Pinpoint the cell where the given text exists, returning its [X, Y] midpoint coordinate. 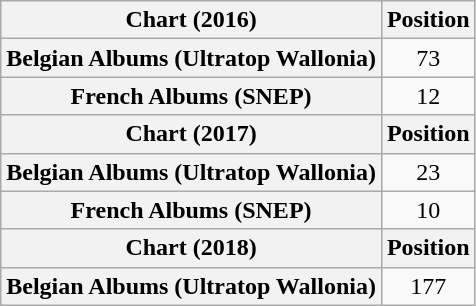
Chart (2018) [192, 248]
23 [428, 172]
10 [428, 210]
177 [428, 286]
12 [428, 96]
Chart (2017) [192, 134]
Chart (2016) [192, 20]
73 [428, 58]
